Identify which cell holds the provided text, then report its (x, y) central coordinate. 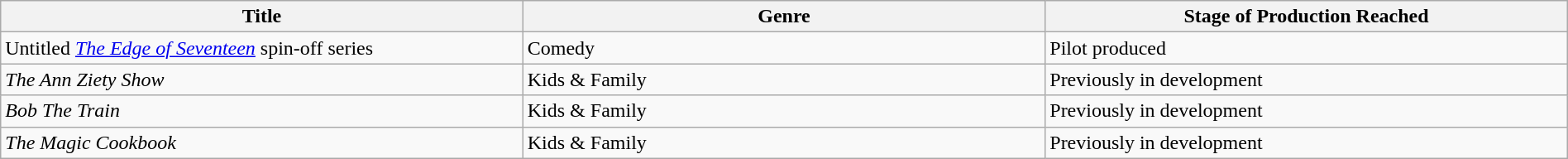
Title (262, 17)
The Ann Ziety Show (262, 79)
Genre (784, 17)
Bob The Train (262, 111)
Comedy (784, 48)
Stage of Production Reached (1307, 17)
Untitled The Edge of Seventeen spin-off series (262, 48)
The Magic Cookbook (262, 142)
Pilot produced (1307, 48)
